Pinpoint the cell where the given text exists, returning its [x, y] midpoint coordinate. 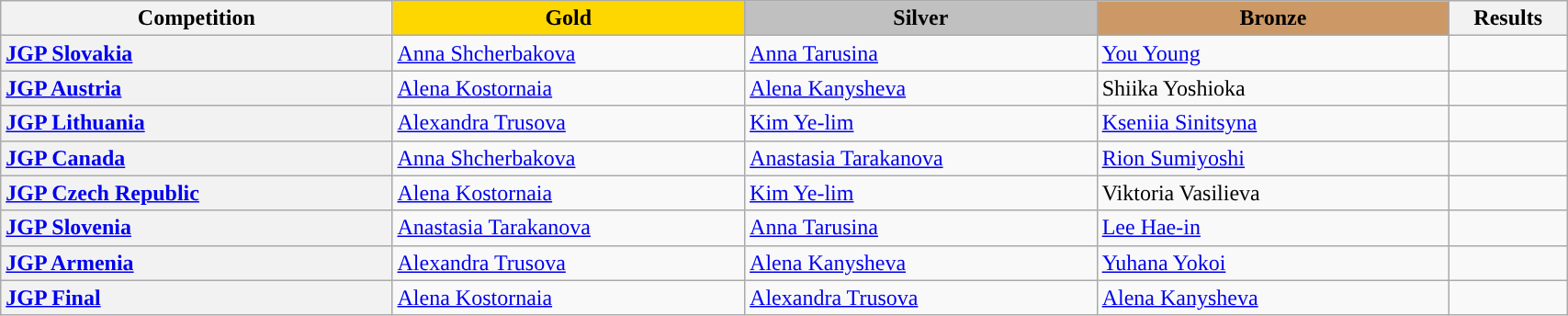
Shiika Yoshioka [1273, 88]
JGP Czech Republic [197, 193]
Bronze [1273, 18]
Competition [197, 18]
Viktoria Vasilieva [1273, 193]
JGP Slovakia [197, 53]
Rion Sumiyoshi [1273, 158]
JGP Slovenia [197, 228]
JGP Canada [197, 158]
Kseniia Sinitsyna [1273, 123]
You Young [1273, 53]
JGP Lithuania [197, 123]
Yuhana Yokoi [1273, 263]
Lee Hae-in [1273, 228]
JGP Armenia [197, 263]
Silver [921, 18]
Results [1508, 18]
Gold [569, 18]
JGP Austria [197, 88]
JGP Final [197, 298]
